Output the (x, y) coordinate of the center of the cell containing the given text.  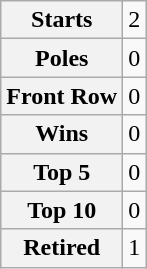
Wins (62, 134)
Starts (62, 20)
Poles (62, 58)
Retired (62, 248)
Top 5 (62, 172)
Front Row (62, 96)
1 (134, 248)
2 (134, 20)
Top 10 (62, 210)
